Pinpoint the cell where the given text exists, returning its (x, y) midpoint coordinate. 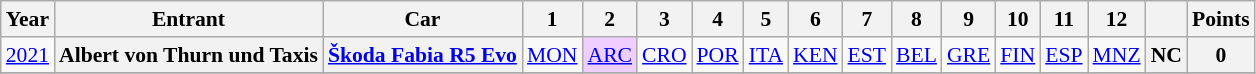
CRO (664, 55)
Points (1221, 19)
FIN (1018, 55)
Albert von Thurn und Taxis (188, 55)
MNZ (1117, 55)
NC (1166, 55)
ITA (766, 55)
3 (664, 19)
4 (718, 19)
6 (815, 19)
0 (1221, 55)
Entrant (188, 19)
BEL (916, 55)
Year (28, 19)
POR (718, 55)
12 (1117, 19)
Škoda Fabia R5 Evo (422, 55)
ARC (610, 55)
10 (1018, 19)
7 (868, 19)
9 (968, 19)
8 (916, 19)
2021 (28, 55)
2 (610, 19)
KEN (815, 55)
MON (552, 55)
5 (766, 19)
ESP (1064, 55)
Car (422, 19)
11 (1064, 19)
EST (868, 55)
GRE (968, 55)
1 (552, 19)
